Scan for the cell matching the given text and deliver its [x, y] coordinate at center. 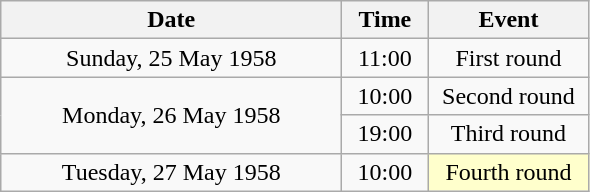
11:00 [385, 58]
Monday, 26 May 1958 [172, 115]
Third round [508, 134]
Second round [508, 96]
Event [508, 20]
19:00 [385, 134]
Time [385, 20]
Tuesday, 27 May 1958 [172, 172]
First round [508, 58]
Date [172, 20]
Fourth round [508, 172]
Sunday, 25 May 1958 [172, 58]
